Locate the cell with the specified text and output its [X, Y] center coordinate. 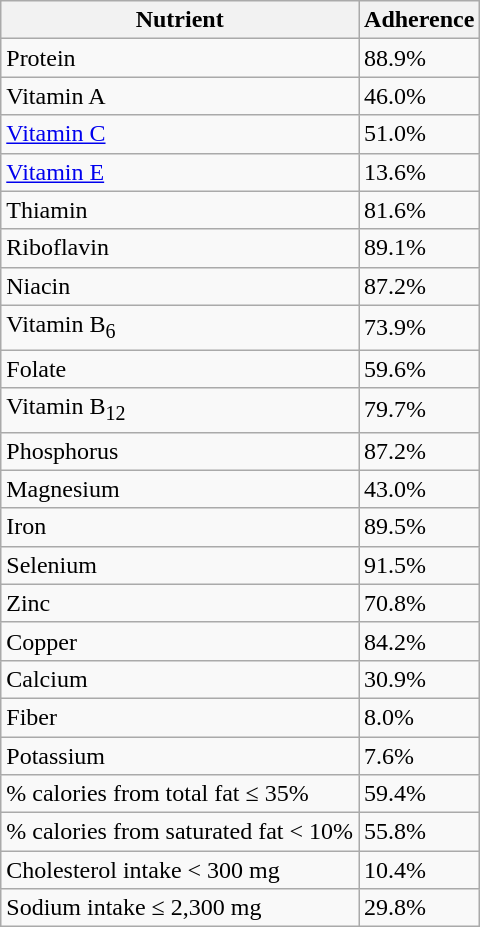
8.0% [420, 717]
89.5% [420, 527]
Vitamin A [180, 96]
Magnesium [180, 489]
7.6% [420, 755]
89.1% [420, 248]
Iron [180, 527]
10.4% [420, 870]
43.0% [420, 489]
Zinc [180, 603]
70.8% [420, 603]
59.4% [420, 794]
13.6% [420, 172]
Vitamin C [180, 134]
Potassium [180, 755]
Vitamin B12 [180, 410]
59.6% [420, 369]
Folate [180, 369]
79.7% [420, 410]
30.9% [420, 679]
Fiber [180, 717]
Vitamin B6 [180, 327]
91.5% [420, 565]
73.9% [420, 327]
29.8% [420, 908]
Thiamin [180, 210]
Niacin [180, 286]
46.0% [420, 96]
81.6% [420, 210]
51.0% [420, 134]
88.9% [420, 58]
Phosphorus [180, 451]
Adherence [420, 20]
Nutrient [180, 20]
Vitamin E [180, 172]
Sodium intake ≤ 2,300 mg [180, 908]
% calories from total fat ≤ 35% [180, 794]
Calcium [180, 679]
Selenium [180, 565]
84.2% [420, 641]
% calories from saturated fat < 10% [180, 832]
Cholesterol intake < 300 mg [180, 870]
Copper [180, 641]
Riboflavin [180, 248]
55.8% [420, 832]
Protein [180, 58]
